Return the [X, Y] coordinate for the center point of the cell that contains the specified text.  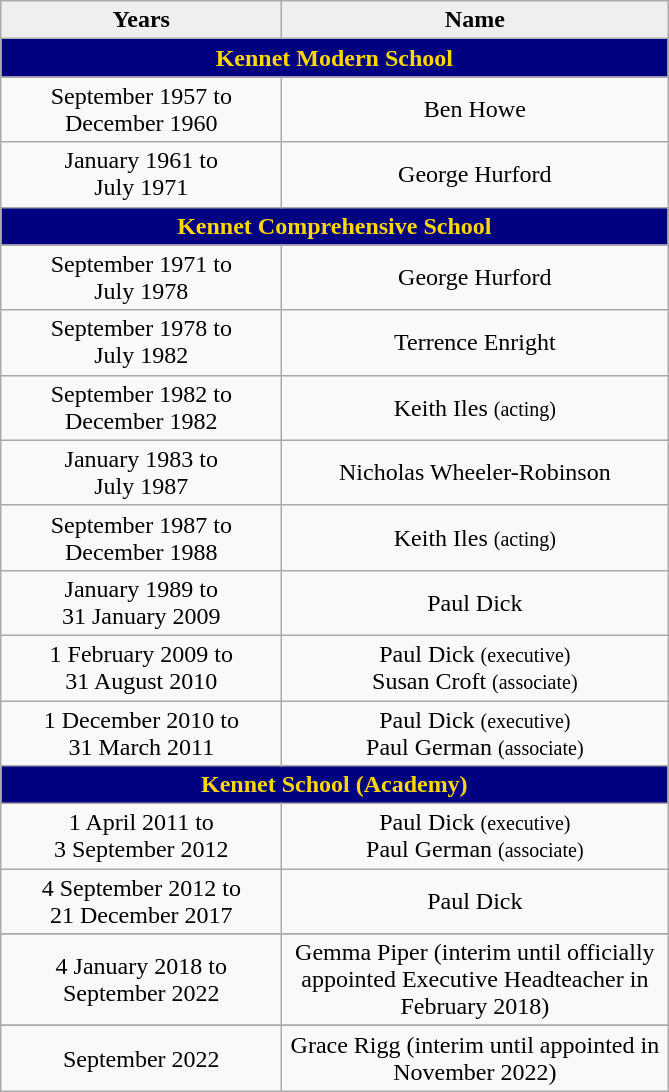
Years [142, 20]
September 2022 [142, 1058]
Nicholas Wheeler-Robinson [475, 472]
January 1989 to31 January 2009 [142, 602]
Terrence Enright [475, 342]
Gemma Piper (interim until officially appointed Executive Headteacher in February 2018) [475, 980]
Kennet Modern School [334, 58]
Name [475, 20]
Kennet Comprehensive School [334, 226]
1 April 2011 to3 September 2012 [142, 836]
Paul Dick (executive)Susan Croft (associate) [475, 668]
1 December 2010 to31 March 2011 [142, 732]
1 February 2009 to31 August 2010 [142, 668]
Ben Howe [475, 110]
September 1987 toDecember 1988 [142, 538]
January 1961 toJuly 1971 [142, 174]
Grace Rigg (interim until appointed in November 2022) [475, 1058]
4 January 2018 to September 2022 [142, 980]
January 1983 toJuly 1987 [142, 472]
September 1978 toJuly 1982 [142, 342]
September 1957 toDecember 1960 [142, 110]
Kennet School (Academy) [334, 785]
4 September 2012 to21 December 2017 [142, 902]
September 1982 toDecember 1982 [142, 408]
September 1971 toJuly 1978 [142, 278]
